Locate the cell with the specified text and output its (X, Y) center coordinate. 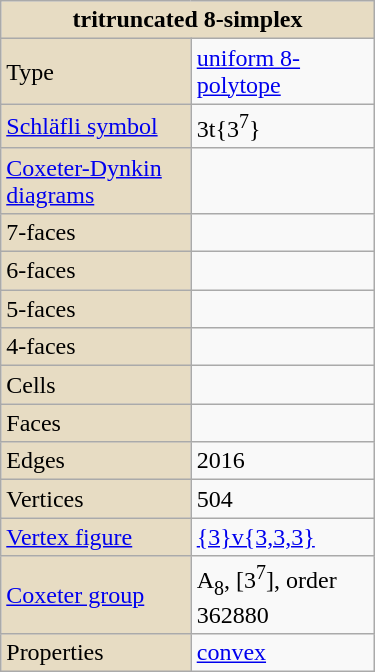
convex (282, 653)
Vertex figure (96, 537)
{3}v{3,3,3} (282, 537)
4-faces (96, 347)
504 (282, 499)
Type (96, 72)
Properties (96, 653)
Coxeter-Dynkin diagrams (96, 180)
Faces (96, 423)
3t{37} (282, 126)
Edges (96, 461)
5-faces (96, 309)
6-faces (96, 271)
Schläfli symbol (96, 126)
Cells (96, 385)
Coxeter group (96, 595)
Vertices (96, 499)
2016 (282, 461)
tritruncated 8-simplex (188, 20)
A8, [37], order 362880 (282, 595)
7-faces (96, 232)
uniform 8-polytope (282, 72)
